Return the (X, Y) coordinate for the center point of the cell that contains the specified text.  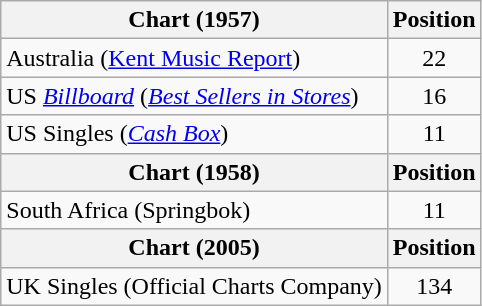
Chart (1957) (194, 20)
22 (434, 58)
US Billboard (Best Sellers in Stores) (194, 96)
16 (434, 96)
Chart (1958) (194, 172)
South Africa (Springbok) (194, 210)
Australia (Kent Music Report) (194, 58)
US Singles (Cash Box) (194, 134)
134 (434, 286)
UK Singles (Official Charts Company) (194, 286)
Chart (2005) (194, 248)
